Determine the [x, y] coordinate at the center of the cell enclosing the given text.  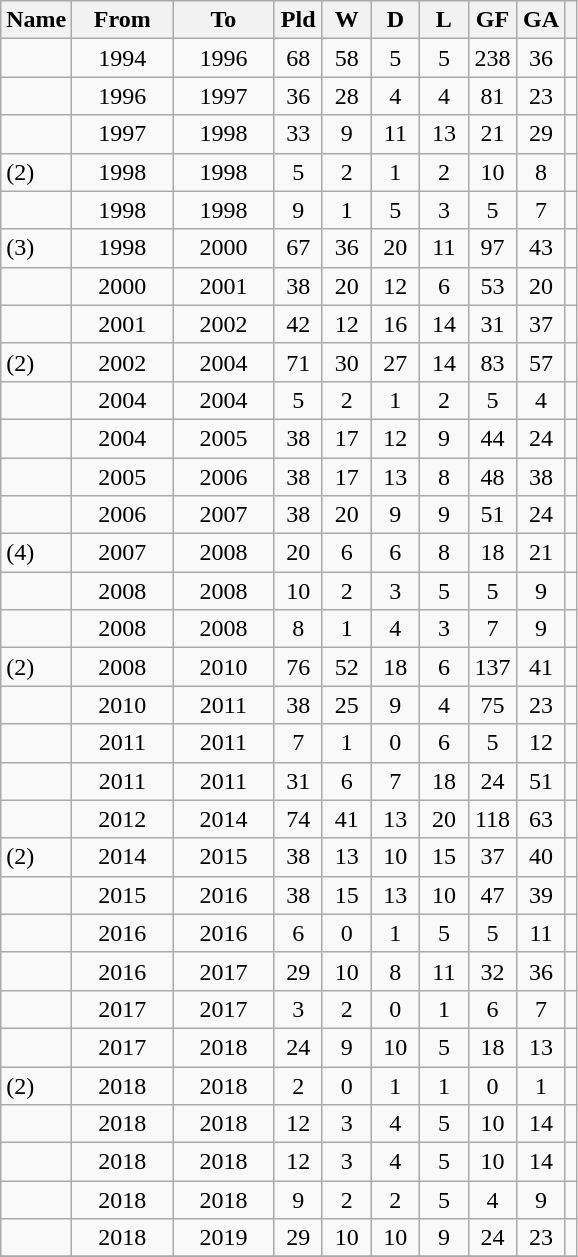
(4) [36, 553]
118 [492, 819]
GA [542, 20]
68 [298, 58]
1994 [122, 58]
81 [492, 96]
48 [492, 477]
67 [298, 248]
30 [346, 362]
Pld [298, 20]
GF [492, 20]
44 [492, 438]
32 [492, 971]
2019 [224, 1238]
27 [396, 362]
(3) [36, 248]
25 [346, 705]
L [444, 20]
42 [298, 324]
57 [542, 362]
75 [492, 705]
52 [346, 667]
74 [298, 819]
83 [492, 362]
43 [542, 248]
53 [492, 286]
71 [298, 362]
76 [298, 667]
47 [492, 895]
39 [542, 895]
From [122, 20]
W [346, 20]
28 [346, 96]
137 [492, 667]
58 [346, 58]
238 [492, 58]
16 [396, 324]
To [224, 20]
97 [492, 248]
2012 [122, 819]
D [396, 20]
Name [36, 20]
33 [298, 134]
40 [542, 857]
63 [542, 819]
